Capture the cell that displays the provided text and extract its [X, Y] central coordinate. 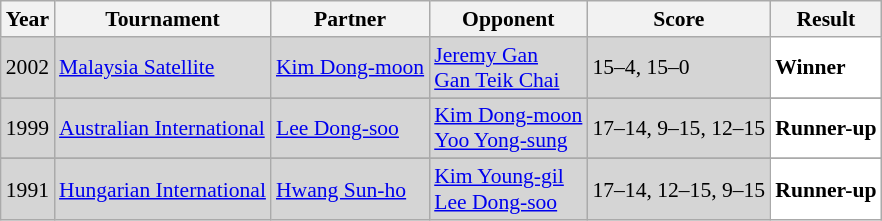
17–14, 9–15, 12–15 [678, 128]
Partner [350, 19]
Opponent [508, 19]
Malaysia Satellite [162, 68]
Tournament [162, 19]
15–4, 15–0 [678, 68]
Hungarian International [162, 190]
17–14, 12–15, 9–15 [678, 190]
Australian International [162, 128]
Year [28, 19]
1999 [28, 128]
1991 [28, 190]
Result [826, 19]
Lee Dong-soo [350, 128]
2002 [28, 68]
Kim Dong-moon [350, 68]
Kim Dong-moon Yoo Yong-sung [508, 128]
Hwang Sun-ho [350, 190]
Winner [826, 68]
Jeremy Gan Gan Teik Chai [508, 68]
Score [678, 19]
Kim Young-gil Lee Dong-soo [508, 190]
